Find where the given text appears and provide that cell's center as [X, Y] coordinate. 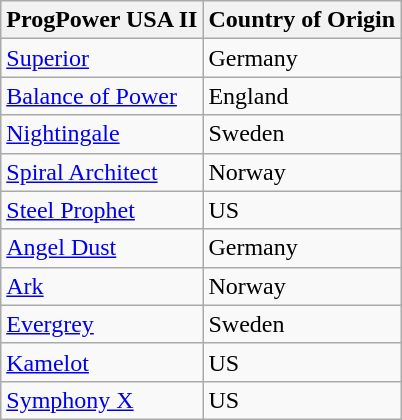
Angel Dust [102, 248]
Kamelot [102, 362]
ProgPower USA II [102, 20]
Ark [102, 286]
England [302, 96]
Symphony X [102, 400]
Nightingale [102, 134]
Evergrey [102, 324]
Spiral Architect [102, 172]
Steel Prophet [102, 210]
Balance of Power [102, 96]
Superior [102, 58]
Country of Origin [302, 20]
